Return (x, y) of the center of cell containing provided text 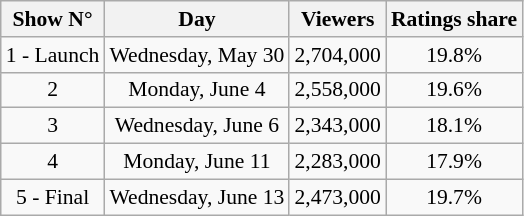
19.8% (454, 55)
Show N° (53, 19)
Viewers (337, 19)
3 (53, 126)
2,473,000 (337, 197)
5 - Final (53, 197)
2,283,000 (337, 162)
17.9% (454, 162)
4 (53, 162)
Ratings share (454, 19)
Day (196, 19)
Monday, June 11 (196, 162)
2,704,000 (337, 55)
Wednesday, May 30 (196, 55)
19.6% (454, 90)
19.7% (454, 197)
Wednesday, June 13 (196, 197)
Wednesday, June 6 (196, 126)
18.1% (454, 126)
Monday, June 4 (196, 90)
2 (53, 90)
1 - Launch (53, 55)
2,343,000 (337, 126)
2,558,000 (337, 90)
